Locate the cell with the specified text and output its [x, y] center coordinate. 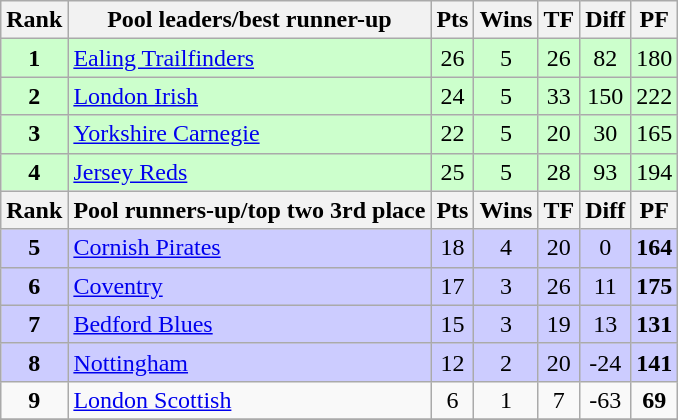
London Irish [250, 96]
82 [606, 58]
13 [606, 324]
Coventry [250, 286]
-24 [606, 362]
180 [654, 58]
194 [654, 172]
165 [654, 134]
33 [559, 96]
222 [654, 96]
22 [452, 134]
24 [452, 96]
11 [606, 286]
Bedford Blues [250, 324]
Ealing Trailfinders [250, 58]
Nottingham [250, 362]
150 [606, 96]
Cornish Pirates [250, 248]
Pool leaders/best runner-up [250, 20]
25 [452, 172]
15 [452, 324]
8 [34, 362]
Jersey Reds [250, 172]
17 [452, 286]
Yorkshire Carnegie [250, 134]
131 [654, 324]
141 [654, 362]
28 [559, 172]
30 [606, 134]
London Scottish [250, 400]
175 [654, 286]
-63 [606, 400]
9 [34, 400]
Pool runners-up/top two 3rd place [250, 210]
18 [452, 248]
12 [452, 362]
19 [559, 324]
93 [606, 172]
69 [654, 400]
0 [606, 248]
164 [654, 248]
